For the text-containing cell, return its midpoint in (x, y) coordinate format. 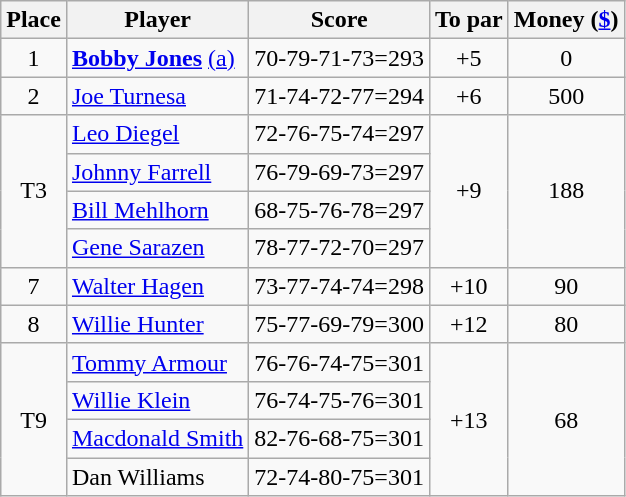
Willie Klein (157, 400)
Willie Hunter (157, 324)
80 (566, 324)
72-74-80-75=301 (340, 477)
75-77-69-79=300 (340, 324)
188 (566, 191)
+10 (468, 286)
Dan Williams (157, 477)
Bill Mehlhorn (157, 210)
8 (34, 324)
Money ($) (566, 20)
Macdonald Smith (157, 438)
+12 (468, 324)
76-79-69-73=297 (340, 172)
+13 (468, 419)
+9 (468, 191)
0 (566, 58)
Bobby Jones (a) (157, 58)
68 (566, 419)
Leo Diegel (157, 134)
82-76-68-75=301 (340, 438)
90 (566, 286)
Player (157, 20)
Johnny Farrell (157, 172)
T3 (34, 191)
76-74-75-76=301 (340, 400)
+5 (468, 58)
2 (34, 96)
1 (34, 58)
7 (34, 286)
72-76-75-74=297 (340, 134)
78-77-72-70=297 (340, 248)
73-77-74-74=298 (340, 286)
71-74-72-77=294 (340, 96)
500 (566, 96)
70-79-71-73=293 (340, 58)
T9 (34, 419)
Score (340, 20)
Gene Sarazen (157, 248)
76-76-74-75=301 (340, 362)
68-75-76-78=297 (340, 210)
Joe Turnesa (157, 96)
+6 (468, 96)
Place (34, 20)
To par (468, 20)
Tommy Armour (157, 362)
Walter Hagen (157, 286)
